Scan for the cell matching the given text and deliver its [x, y] coordinate at center. 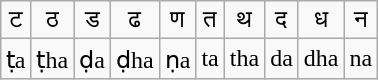
ḍa [92, 59]
ṭa [16, 59]
थ [244, 20]
द [282, 20]
tha [244, 59]
ta [210, 59]
ḍha [134, 59]
na [361, 59]
ण [178, 20]
ṇa [178, 59]
त [210, 20]
dha [321, 59]
da [282, 59]
ट [16, 20]
ṭha [52, 59]
ध [321, 20]
ढ [134, 20]
न [361, 20]
ठ [52, 20]
ड [92, 20]
